Pinpoint the cell where the given text exists, returning its (x, y) midpoint coordinate. 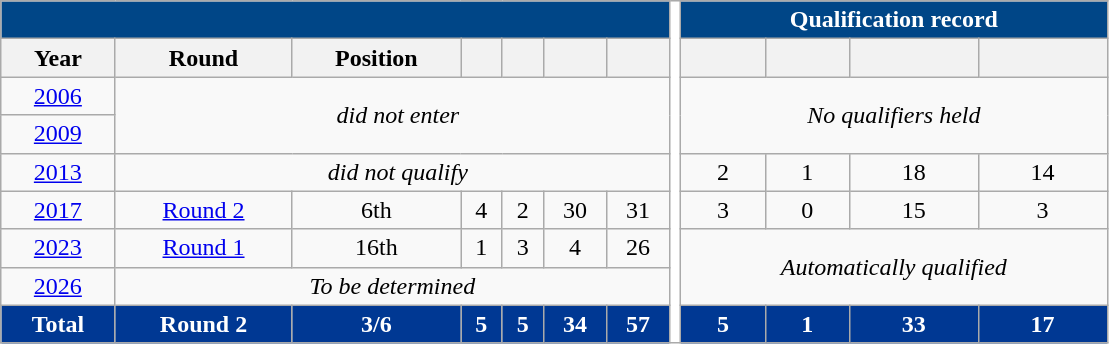
To be determined (392, 286)
3/6 (376, 324)
2006 (58, 96)
0 (807, 210)
2017 (58, 210)
Qualification record (894, 20)
31 (638, 210)
Round (204, 58)
17 (1042, 324)
6th (376, 210)
30 (576, 210)
33 (914, 324)
2013 (58, 172)
2026 (58, 286)
did not enter (398, 115)
26 (638, 248)
Position (376, 58)
2023 (58, 248)
did not qualify (398, 172)
16th (376, 248)
Total (58, 324)
18 (914, 172)
34 (576, 324)
Year (58, 58)
2009 (58, 134)
15 (914, 210)
Automatically qualified (894, 267)
Round 1 (204, 248)
No qualifiers held (894, 115)
14 (1042, 172)
57 (638, 324)
